Locate the cell with the specified text and output its [X, Y] center coordinate. 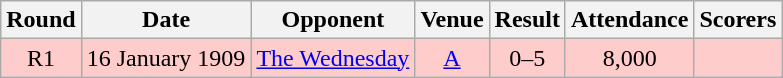
R1 [41, 58]
8,000 [629, 58]
Scorers [738, 20]
A [452, 58]
16 January 1909 [166, 58]
The Wednesday [333, 58]
Date [166, 20]
Round [41, 20]
Venue [452, 20]
Opponent [333, 20]
Attendance [629, 20]
0–5 [527, 58]
Result [527, 20]
